For the text-containing cell, return its midpoint in [X, Y] coordinate format. 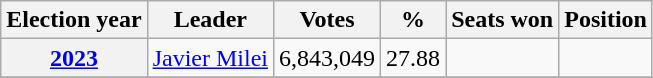
Position [606, 20]
Javier Milei [210, 58]
Election year [74, 20]
Seats won [502, 20]
Leader [210, 20]
27.88 [414, 58]
Votes [326, 20]
% [414, 20]
2023 [74, 58]
6,843,049 [326, 58]
